Provide the (x, y) coordinate of the cell's center where the given text is located.  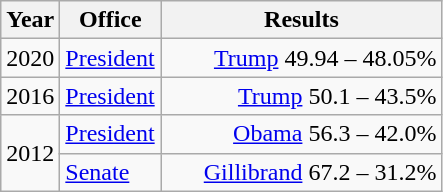
Gillibrand 67.2 – 31.2% (302, 172)
Trump 49.94 – 48.05% (302, 58)
2012 (30, 153)
Obama 56.3 – 42.0% (302, 134)
Results (302, 20)
Office (110, 20)
2020 (30, 58)
Trump 50.1 – 43.5% (302, 96)
2016 (30, 96)
Senate (110, 172)
Year (30, 20)
